Return [X, Y] of the center of cell containing provided text 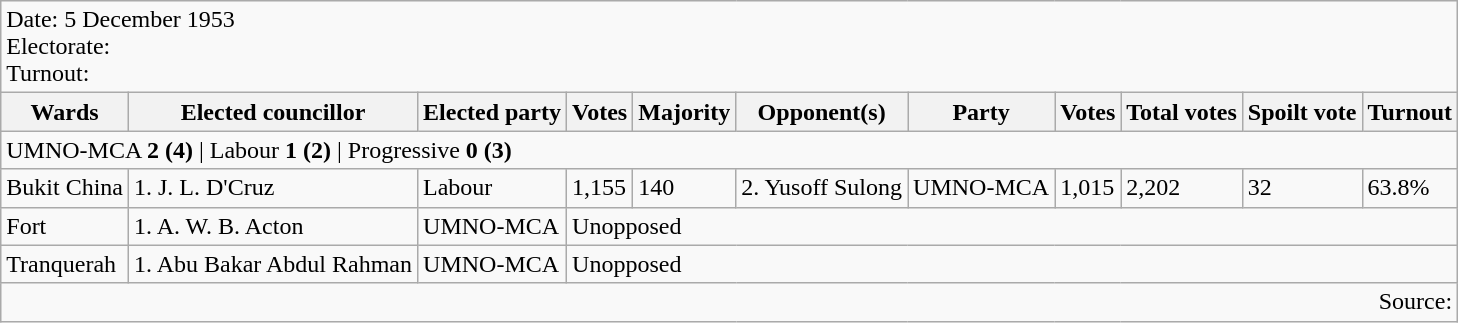
Party [982, 112]
Date: 5 December 1953Electorate: Turnout: [730, 47]
1. Abu Bakar Abdul Rahman [272, 264]
Majority [684, 112]
Labour [492, 188]
Bukit China [65, 188]
Fort [65, 226]
Total votes [1182, 112]
Tranquerah [65, 264]
1,015 [1088, 188]
Wards [65, 112]
Spoilt vote [1302, 112]
1. J. L. D'Cruz [272, 188]
1,155 [600, 188]
Source: [730, 302]
Elected party [492, 112]
UMNO-MCA 2 (4) | Labour 1 (2) | Progressive 0 (3) [730, 150]
32 [1302, 188]
63.8% [1410, 188]
2. Yusoff Sulong [822, 188]
Turnout [1410, 112]
Elected councillor [272, 112]
1. A. W. B. Acton [272, 226]
Opponent(s) [822, 112]
2,202 [1182, 188]
140 [684, 188]
